Extract the (X, Y) coordinate from the center of the cell holding the provided text.  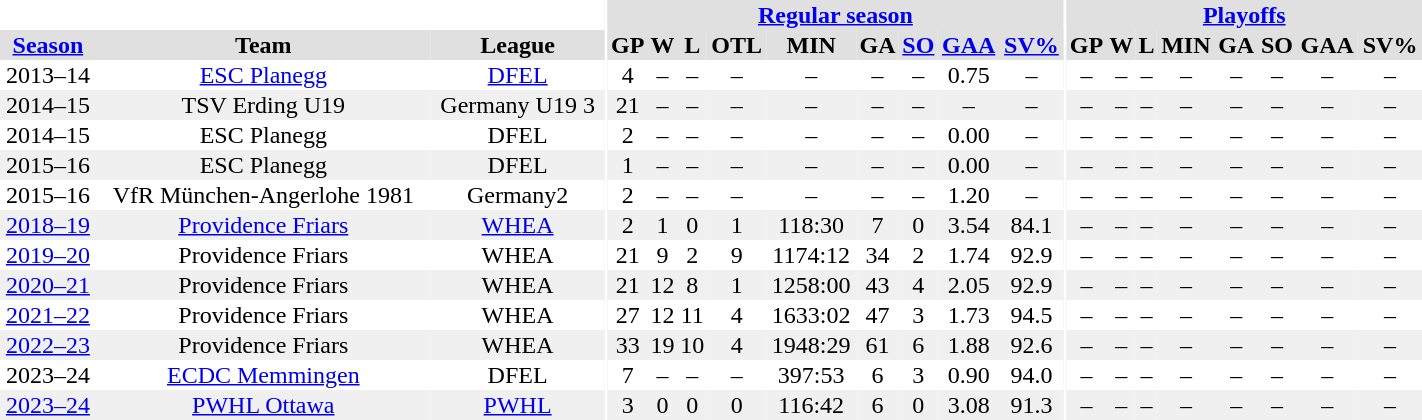
47 (878, 315)
2.05 (969, 285)
1.88 (969, 345)
1258:00 (811, 285)
1174:12 (811, 255)
PWHL Ottawa (264, 405)
TSV Erding U19 (264, 105)
84.1 (1032, 225)
34 (878, 255)
94.5 (1032, 315)
PWHL (518, 405)
Regular season (836, 15)
94.0 (1032, 375)
27 (628, 315)
3.54 (969, 225)
ECDC Memmingen (264, 375)
Germany2 (518, 195)
Germany U19 3 (518, 105)
2020–21 (48, 285)
8 (692, 285)
Season (48, 45)
1948:29 (811, 345)
11 (692, 315)
1633:02 (811, 315)
3.08 (969, 405)
116:42 (811, 405)
1.20 (969, 195)
92.6 (1032, 345)
Team (264, 45)
2021–22 (48, 315)
118:30 (811, 225)
10 (692, 345)
VfR München-Angerlohe 1981 (264, 195)
33 (628, 345)
0.75 (969, 75)
Playoffs (1244, 15)
61 (878, 345)
1.73 (969, 315)
League (518, 45)
0.90 (969, 375)
19 (663, 345)
2019–20 (48, 255)
OTL (736, 45)
43 (878, 285)
397:53 (811, 375)
2013–14 (48, 75)
1.74 (969, 255)
2018–19 (48, 225)
2022–23 (48, 345)
91.3 (1032, 405)
